Locate the cell with the specified text and output its (X, Y) center coordinate. 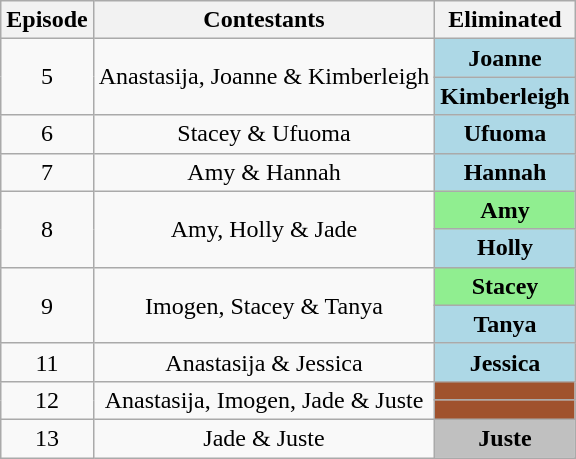
Jessica (505, 362)
Joanne (505, 58)
Anastasija, Joanne & Kimberleigh (264, 77)
Episode (47, 20)
12 (47, 400)
Stacey (505, 286)
Holly (505, 248)
9 (47, 305)
Stacey & Ufuoma (264, 134)
Amy & Hannah (264, 172)
Amy, Holly & Jade (264, 229)
Juste (505, 438)
Hannah (505, 172)
Kimberleigh (505, 96)
Ufuoma (505, 134)
13 (47, 438)
7 (47, 172)
6 (47, 134)
Tanya (505, 324)
Contestants (264, 20)
Anastasija, Imogen, Jade & Juste (264, 400)
Amy (505, 210)
5 (47, 77)
Eliminated (505, 20)
Imogen, Stacey & Tanya (264, 305)
8 (47, 229)
11 (47, 362)
Anastasija & Jessica (264, 362)
Jade & Juste (264, 438)
